Scan for the cell matching the given text and deliver its (X, Y) coordinate at center. 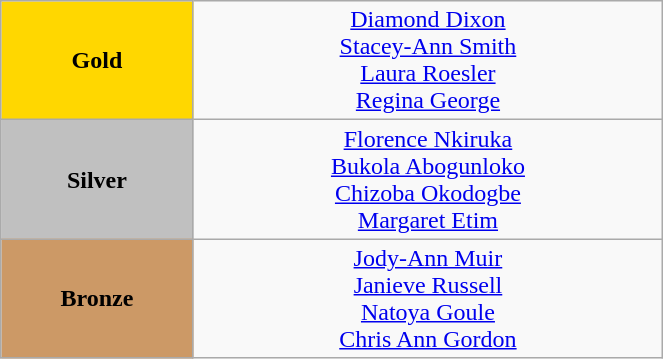
Diamond DixonStacey-Ann SmithLaura RoeslerRegina George (428, 60)
Gold (97, 60)
Jody-Ann MuirJanieve RussellNatoya GouleChris Ann Gordon (428, 298)
Bronze (97, 298)
Florence NkirukaBukola AbogunlokoChizoba OkodogbeMargaret Etim (428, 180)
Silver (97, 180)
